Find where the given text appears and provide that cell's center as [X, Y] coordinate. 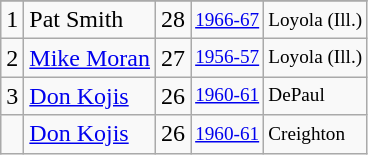
28 [174, 20]
Mike Moran [90, 58]
Pat Smith [90, 20]
Creighton [316, 134]
27 [174, 58]
1 [12, 20]
1966-67 [228, 20]
DePaul [316, 96]
3 [12, 96]
2 [12, 58]
1956-57 [228, 58]
